Detect which cell encompasses the target text, then output its (x, y) center coordinate. 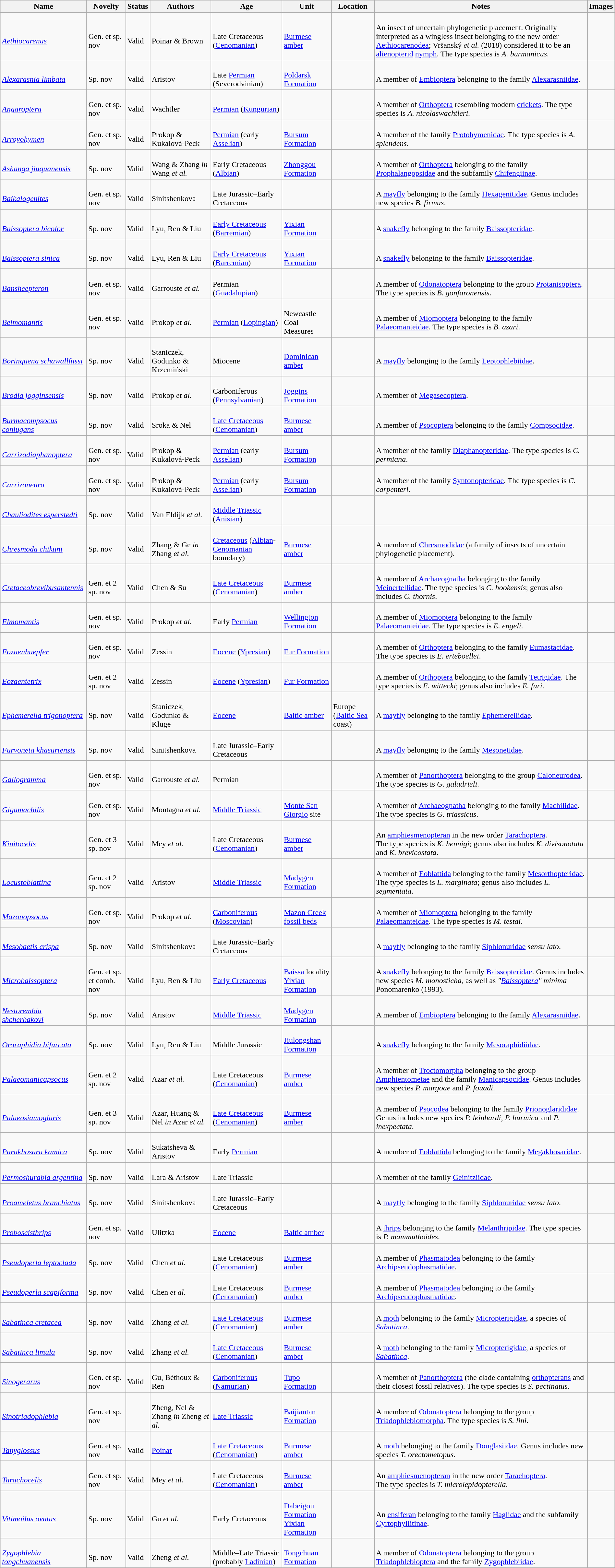
A member of Panorthoptera belonging to the group Caloneurodea. The type species is G. galadrieli. (481, 775)
Cretaceous (Albian-Cenomanian boundary) (247, 545)
Poldarsk Formation (307, 75)
Zheng, Nel & Zhang in Zheng et al. (180, 1412)
A member of Miomoptera belonging to the family Palaeomanteidae. The type species is B. azari. (481, 318)
Vitimoilus ovatus (43, 1515)
Zygophlebia tongchuanensis (43, 1553)
Chauliodites esperstedti (43, 510)
A member of Odonatoptera belonging to the group Triadophlebiomorpha. The type species is S. lini. (481, 1412)
Wachtler (180, 105)
Location (353, 6)
A member of Odonatoptera belonging to the group Protanisoptera. The type species is B. gonfaronensis. (481, 284)
Gu, Béthoux & Ren (180, 1377)
Middle Jurassic (247, 1040)
Borinquena schawallfussi (43, 357)
A member of Archaeognatha belonging to the family Machilidae. The type species is G. triassicus. (481, 805)
A mayfly belonging to the family Mesonetidae. (481, 745)
Carboniferous (Namurian) (247, 1377)
Chen & Su (180, 583)
Alexarasnia limbata (43, 75)
Early Cretaceous (Albian) (247, 164)
Middle Triassic (Anisian) (247, 510)
Jiulongshan Formation (307, 1040)
Ashanga jiuquanensis (43, 164)
Permoshurabia argentina (43, 1173)
Newcastle Coal Measures (307, 318)
Mesobaetis crispa (43, 942)
Mazon Creek fossil beds (307, 912)
Ororaphidia bifurcata (43, 1040)
An ensiferan belonging to the family Haglidae and the subfamily Cyrtophyllitinae. (481, 1515)
A member of Miomoptera belonging to the family Palaeomanteidae. The type species is E. engeli. (481, 617)
Palaeomanicapsocus (43, 1075)
Baikalogenites (43, 194)
Tarachocelis (43, 1476)
Brodia jogginsensis (43, 391)
A member of Odonatoptera belonging to the group Triadophlebioptera and the family Zygophlebiidae. (481, 1553)
A member of Eoblattida belonging to the family Mesorthopteridae. The type species is L. marginata; genus also includes L. segmentata. (481, 878)
Name (43, 6)
A mayfly belonging to the family Hexagenitidae. Genus includes new species B. firmus. (481, 194)
Tanyglossus (43, 1446)
Baijiantan Formation (307, 1412)
Mazonopsocus (43, 912)
Azar, Huang & Nel in Azar et al. (180, 1113)
Monte San Giorgio site (307, 805)
Pseudoperla scapiforma (43, 1288)
Burmacompsocus coniugans (43, 421)
Locustoblattina (43, 878)
Carrizodiaphanoptera (43, 451)
A member of Orthoptera belonging to the family Prophalangopsidae and the subfamily Chifengiinae. (481, 164)
Unit (307, 6)
Zhonggou Formation (307, 164)
Sabatinca limula (43, 1348)
Wang & Zhang in Wang et al. (180, 164)
Permian (Guadalupian) (247, 284)
Carboniferous (Pennsylvanian) (247, 391)
A snakefly belonging to the family Baissopteridae. Genus includes new species M. monosticha, as well as "Baissoptera" minima Ponomarenko (1993). (481, 977)
A member of Orthoptera belonging to the family Tetrigidae. The type species is E. wittecki; genus also includes E. furi. (481, 677)
A member of Miomoptera belonging to the family Palaeomanteidae. The type species is M. testai. (481, 912)
A member of Chresmodidae (a family of insects of uncertain phylogenetic placement). (481, 545)
Ulitzka (180, 1228)
Sinotriadophlebia (43, 1412)
Zheng et al. (180, 1553)
An amphiesmenopteran in the new order Tarachoptera. The type species is K. hennigi; genus also includes K. divisonotata and K. brevicostata. (481, 839)
Miocene (247, 357)
A member of Panorthoptera (the clade containing orthopterans and their closest fossil relatives). The type species is S. pectinatus. (481, 1377)
Gen. et sp. et comb. nov (106, 977)
A member of the family Diaphanopteridae. The type species is C. permiana. (481, 451)
A mayfly belonging to the family Leptophlebiidae. (481, 357)
Sabatinca cretacea (43, 1318)
Proboscisthrips (43, 1228)
Furvoneta khasurtensis (43, 745)
Proameletus branchiatus (43, 1198)
Bansheepteron (43, 284)
Staniczek, Godunko & Krzemiński (180, 357)
A member of Troctomorpha belonging to the group Amphientometae and the family Manicapsocidae. Genus includes new species P. margoae and P. fouadi. (481, 1075)
A thrips belonging to the family Melanthripidae. The type species is P. mammuthoides. (481, 1228)
A member of Orthoptera belonging to the family Eumastacidae. The type species is E. erteboellei. (481, 647)
A member of Orthoptera resembling modern crickets. The type species is A. nicolaswachtleri. (481, 105)
Dominican amber (307, 357)
Europe (Baltic Sea coast) (353, 711)
Gigamachilis (43, 805)
Late Permian (Severodvinian) (247, 75)
Elmomantis (43, 617)
Baissoptera sinica (43, 254)
A snakefly belonging to the family Mesoraphidiidae. (481, 1040)
A member of the family Syntonopteridae. The type species is C. carpenteri. (481, 481)
Palaeosiamoglaris (43, 1113)
Azar et al. (180, 1075)
A mayfly belonging to the family Ephemerellidae. (481, 711)
Images (601, 6)
Kinitocelis (43, 839)
Authors (180, 6)
Nestorembia shcherbakovi (43, 1011)
Permian (Lopingian) (247, 318)
A member of the family Geinitziidae. (481, 1173)
Gu et al. (180, 1515)
Tupo Formation (307, 1377)
Poinar (180, 1446)
Middle–Late Triassic (probably Ladinian) (247, 1553)
A member of the family Protohymenidae. The type species is A. splendens. (481, 135)
Gallogramma (43, 775)
Joggins Formation (307, 391)
Zhang & Ge in Zhang et al. (180, 545)
Staniczek, Godunko & Kluge (180, 711)
Status (138, 6)
Angaroptera (43, 105)
Wellington Formation (307, 617)
A member of Psocoptera belonging to the family Compsocidae. (481, 421)
Tongchuan Formation (307, 1553)
Montagna et al. (180, 805)
Lara & Aristov (180, 1173)
Eozaentetrix (43, 677)
Dabeigou Formation Yixian Formation (307, 1515)
An amphiesmenopteran in the new order Tarachoptera.The type species is T. microlepidopterella. (481, 1476)
Poinar & Brown (180, 36)
A moth belonging to the family Douglasiidae. Genus includes new species T. orectometopus. (481, 1446)
Notes (481, 6)
Permian (247, 775)
Eozaenhuepfer (43, 647)
Sukatsheva & Aristov (180, 1147)
Permian (Kungurian) (247, 105)
Belmomantis (43, 318)
Pseudoperla leptoclada (43, 1258)
Cretaceobrevibusantennis (43, 583)
Chresmoda chikuni (43, 545)
A member of Archaeognatha belonging to the family Meinertellidae. The type species is C. hookensis; genus also includes C. thornis. (481, 583)
Parakhosara kamica (43, 1147)
Carboniferous (Moscovian) (247, 912)
Aethiocarenus (43, 36)
Microbaissoptera (43, 977)
Ephemerella trigonoptera (43, 711)
Novelty (106, 6)
Sroka & Nel (180, 421)
Sinogerarus (43, 1377)
A member of Megasecoptera. (481, 391)
A member of Eoblattida belonging to the family Megakhosaridae. (481, 1147)
Carrizoneura (43, 481)
A member of Psocodea belonging to the family Prionoglarididae. Genus includes new species P. leinhardi, P. burmica and P. inexpectata. (481, 1113)
Baissoptera bicolor (43, 224)
Van Eldijk et al. (180, 510)
Baissa locality Yixian Formation (307, 977)
Age (247, 6)
Arroyohymen (43, 135)
